Output the [X, Y] coordinate of the center of the cell containing the given text.  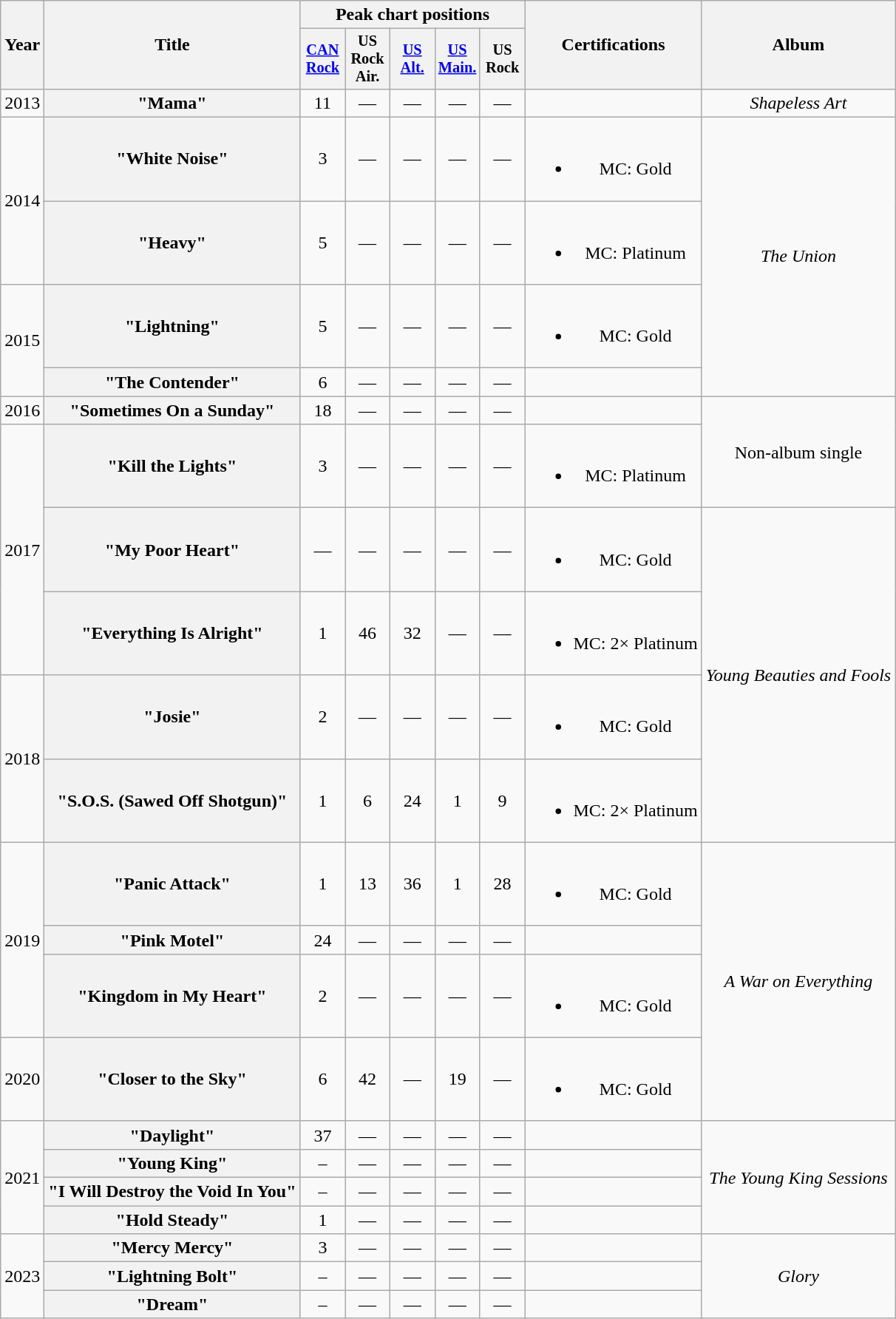
"Josie" [172, 717]
2013 [22, 103]
"I Will Destroy the Void In You" [172, 1192]
Album [798, 45]
USMain. [457, 59]
CANRock [322, 59]
2019 [22, 940]
2020 [22, 1079]
USAlt. [413, 59]
"S.O.S. (Sawed Off Shotgun)" [172, 800]
"Sometimes On a Sunday" [172, 410]
"Everything Is Alright" [172, 633]
32 [413, 633]
11 [322, 103]
"Panic Attack" [172, 884]
"Kill the Lights" [172, 466]
2015 [22, 340]
Title [172, 45]
2023 [22, 1276]
"Young King" [172, 1163]
2018 [22, 759]
19 [457, 1079]
Peak chart positions [413, 15]
18 [322, 410]
USRock [503, 59]
The Young King Sessions [798, 1177]
The Union [798, 257]
Certifications [614, 45]
USRockAir. [368, 59]
Young Beauties and Fools [798, 675]
Glory [798, 1276]
28 [503, 884]
9 [503, 800]
"Daylight" [172, 1135]
A War on Everything [798, 982]
"Hold Steady" [172, 1220]
42 [368, 1079]
"Dream" [172, 1304]
Non-album single [798, 452]
"Mercy Mercy" [172, 1248]
"Lightning" [172, 327]
2021 [22, 1177]
2016 [22, 410]
"The Contender" [172, 382]
"Pink Motel" [172, 940]
13 [368, 884]
"White Noise" [172, 160]
"Mama" [172, 103]
36 [413, 884]
"My Poor Heart" [172, 550]
46 [368, 633]
"Closer to the Sky" [172, 1079]
Shapeless Art [798, 103]
"Heavy" [172, 243]
"Kingdom in My Heart" [172, 995]
2017 [22, 550]
Year [22, 45]
"Lightning Bolt" [172, 1276]
37 [322, 1135]
2014 [22, 201]
